For the text-containing cell, return its midpoint in [X, Y] coordinate format. 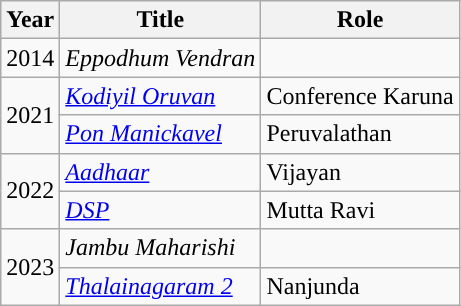
Aadhaar [160, 172]
Year [30, 20]
2023 [30, 267]
2021 [30, 115]
Conference Karuna [360, 96]
Eppodhum Vendran [160, 58]
Vijayan [360, 172]
DSP [160, 210]
Jambu Maharishi [160, 248]
2022 [30, 191]
Role [360, 20]
Peruvalathan [360, 134]
Nanjunda [360, 286]
Mutta Ravi [360, 210]
Title [160, 20]
2014 [30, 58]
Thalainagaram 2 [160, 286]
Kodiyil Oruvan [160, 96]
Pon Manickavel [160, 134]
